Pinpoint the cell where the given text exists, returning its [x, y] midpoint coordinate. 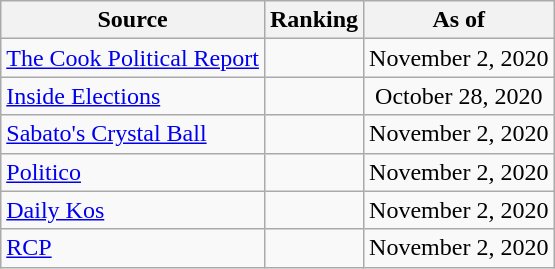
Politico [133, 172]
October 28, 2020 [459, 96]
As of [459, 20]
Sabato's Crystal Ball [133, 134]
Daily Kos [133, 210]
Ranking [314, 20]
RCP [133, 248]
Inside Elections [133, 96]
Source [133, 20]
The Cook Political Report [133, 58]
